Scan for the cell matching the given text and deliver its (X, Y) coordinate at center. 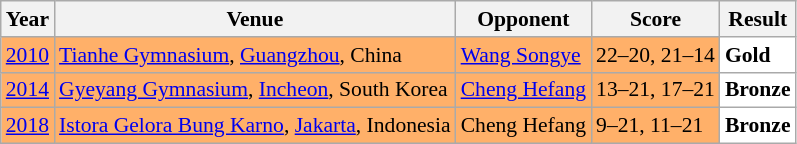
Wang Songye (524, 55)
Gold (758, 55)
Score (656, 19)
Tianhe Gymnasium, Guangzhou, China (255, 55)
Istora Gelora Bung Karno, Jakarta, Indonesia (255, 126)
Gyeyang Gymnasium, Incheon, South Korea (255, 90)
9–21, 11–21 (656, 126)
Year (28, 19)
2010 (28, 55)
Opponent (524, 19)
22–20, 21–14 (656, 55)
Result (758, 19)
2018 (28, 126)
2014 (28, 90)
Venue (255, 19)
13–21, 17–21 (656, 90)
